Pinpoint the cell where the given text exists, returning its (X, Y) midpoint coordinate. 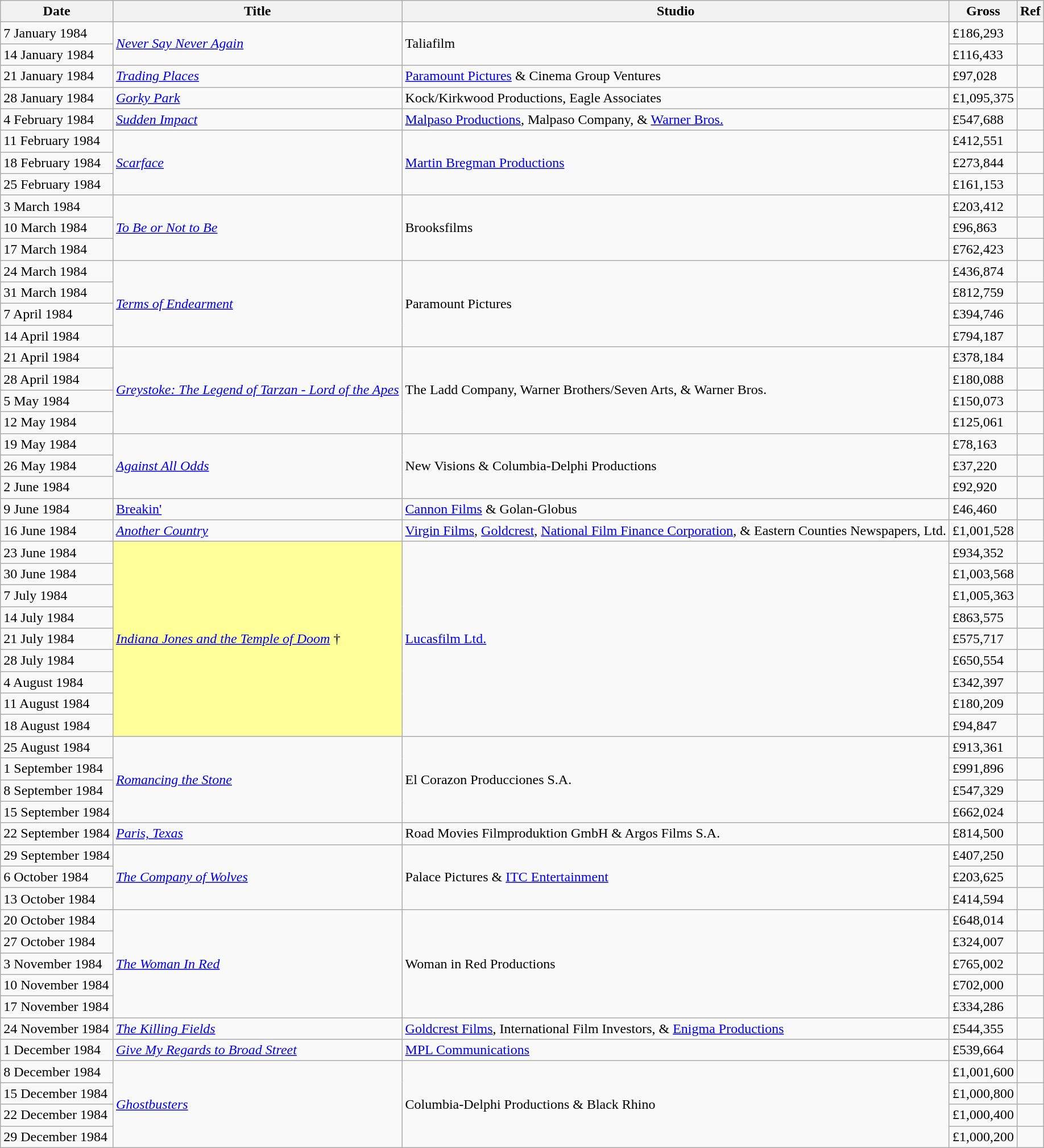
£436,874 (983, 271)
18 February 1984 (57, 163)
Studio (676, 11)
£1,003,568 (983, 574)
Greystoke: The Legend of Tarzan - Lord of the Apes (257, 390)
13 October 1984 (57, 898)
Romancing the Stone (257, 780)
24 November 1984 (57, 1029)
12 May 1984 (57, 422)
£1,000,200 (983, 1137)
£991,896 (983, 769)
Taliafilm (676, 44)
£180,209 (983, 704)
20 October 1984 (57, 920)
Terms of Endearment (257, 304)
£186,293 (983, 33)
14 April 1984 (57, 336)
Lucasfilm Ltd. (676, 639)
16 June 1984 (57, 531)
£814,500 (983, 834)
15 December 1984 (57, 1093)
3 November 1984 (57, 964)
£378,184 (983, 358)
10 March 1984 (57, 227)
£662,024 (983, 812)
Paramount Pictures & Cinema Group Ventures (676, 76)
The Woman In Red (257, 963)
£92,920 (983, 487)
£1,001,528 (983, 531)
23 June 1984 (57, 552)
28 July 1984 (57, 661)
25 February 1984 (57, 184)
£97,028 (983, 76)
£125,061 (983, 422)
22 December 1984 (57, 1115)
22 September 1984 (57, 834)
£547,688 (983, 119)
£1,000,400 (983, 1115)
£394,746 (983, 314)
Title (257, 11)
6 October 1984 (57, 877)
14 January 1984 (57, 55)
El Corazon Producciones S.A. (676, 780)
Paramount Pictures (676, 304)
19 May 1984 (57, 444)
£648,014 (983, 920)
Woman in Red Productions (676, 963)
£203,625 (983, 877)
£37,220 (983, 466)
29 September 1984 (57, 855)
Palace Pictures & ITC Entertainment (676, 877)
Kock/Kirkwood Productions, Eagle Associates (676, 98)
Columbia-Delphi Productions & Black Rhino (676, 1104)
2 June 1984 (57, 487)
18 August 1984 (57, 726)
Goldcrest Films, International Film Investors, & Enigma Productions (676, 1029)
£273,844 (983, 163)
£150,073 (983, 401)
27 October 1984 (57, 942)
3 March 1984 (57, 206)
24 March 1984 (57, 271)
28 January 1984 (57, 98)
Martin Bregman Productions (676, 163)
Never Say Never Again (257, 44)
£812,759 (983, 293)
£334,286 (983, 1007)
£414,594 (983, 898)
The Company of Wolves (257, 877)
£412,551 (983, 141)
Virgin Films, Goldcrest, National Film Finance Corporation, & Eastern Counties Newspapers, Ltd. (676, 531)
£116,433 (983, 55)
Malpaso Productions, Malpaso Company, & Warner Bros. (676, 119)
£650,554 (983, 661)
7 July 1984 (57, 595)
£539,664 (983, 1050)
17 November 1984 (57, 1007)
Road Movies Filmproduktion GmbH & Argos Films S.A. (676, 834)
The Ladd Company, Warner Brothers/Seven Arts, & Warner Bros. (676, 390)
£46,460 (983, 509)
1 December 1984 (57, 1050)
Ref (1030, 11)
11 February 1984 (57, 141)
30 June 1984 (57, 574)
4 August 1984 (57, 682)
9 June 1984 (57, 509)
£762,423 (983, 249)
£1,005,363 (983, 595)
Trading Places (257, 76)
28 April 1984 (57, 379)
Gorky Park (257, 98)
New Visions & Columbia-Delphi Productions (676, 466)
£863,575 (983, 617)
21 January 1984 (57, 76)
£575,717 (983, 639)
1 September 1984 (57, 769)
Sudden Impact (257, 119)
Brooksfilms (676, 227)
£547,329 (983, 790)
Give My Regards to Broad Street (257, 1050)
£180,088 (983, 379)
£407,250 (983, 855)
Breakin' (257, 509)
MPL Communications (676, 1050)
£1,000,800 (983, 1093)
£161,153 (983, 184)
£1,095,375 (983, 98)
£1,001,600 (983, 1072)
31 March 1984 (57, 293)
£765,002 (983, 964)
Date (57, 11)
11 August 1984 (57, 704)
15 September 1984 (57, 812)
10 November 1984 (57, 985)
£702,000 (983, 985)
£324,007 (983, 942)
26 May 1984 (57, 466)
£342,397 (983, 682)
17 March 1984 (57, 249)
£544,355 (983, 1029)
29 December 1984 (57, 1137)
21 April 1984 (57, 358)
£203,412 (983, 206)
7 January 1984 (57, 33)
To Be or Not to Be (257, 227)
£913,361 (983, 747)
25 August 1984 (57, 747)
8 September 1984 (57, 790)
21 July 1984 (57, 639)
8 December 1984 (57, 1072)
£934,352 (983, 552)
Scarface (257, 163)
5 May 1984 (57, 401)
Another Country (257, 531)
Cannon Films & Golan-Globus (676, 509)
£794,187 (983, 336)
£94,847 (983, 726)
Gross (983, 11)
7 April 1984 (57, 314)
14 July 1984 (57, 617)
Indiana Jones and the Temple of Doom † (257, 639)
£96,863 (983, 227)
Ghostbusters (257, 1104)
Paris, Texas (257, 834)
Against All Odds (257, 466)
4 February 1984 (57, 119)
£78,163 (983, 444)
The Killing Fields (257, 1029)
